Provide the [X, Y] coordinate of the cell's center where the given text is located.  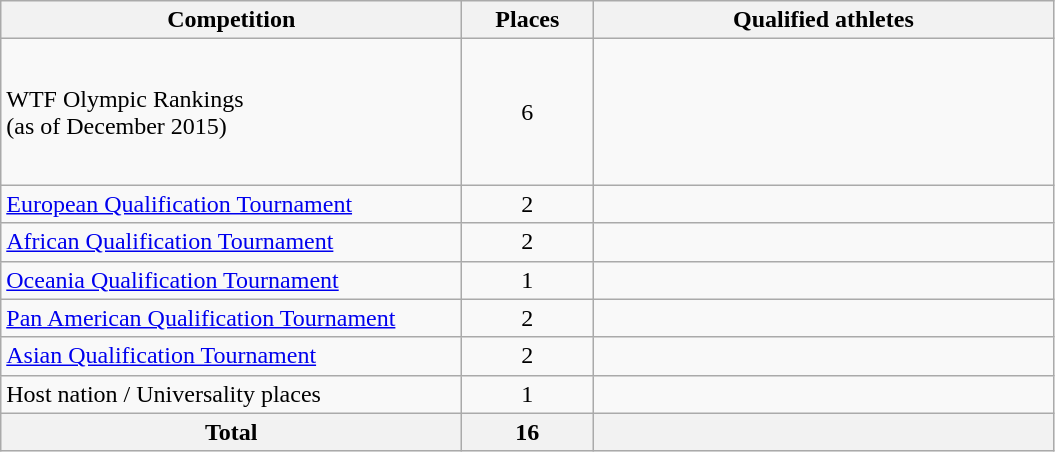
Competition [232, 20]
Qualified athletes [824, 20]
WTF Olympic Rankings(as of December 2015) [232, 112]
16 [528, 432]
African Qualification Tournament [232, 242]
Asian Qualification Tournament [232, 356]
Oceania Qualification Tournament [232, 280]
6 [528, 112]
Host nation / Universality places [232, 394]
Pan American Qualification Tournament [232, 318]
Total [232, 432]
Places [528, 20]
European Qualification Tournament [232, 204]
